Pinpoint the cell where the given text exists, returning its [X, Y] midpoint coordinate. 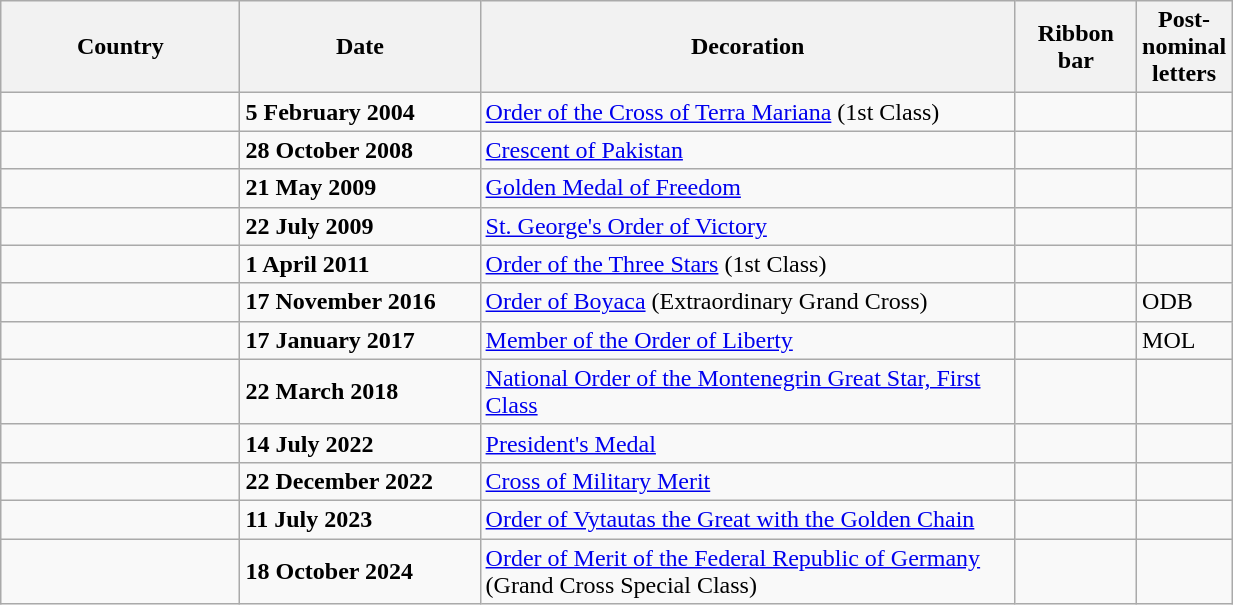
17 January 2017 [360, 340]
ODB [1184, 302]
Golden Medal of Freedom [748, 188]
Cross of Military Merit [748, 481]
Crescent of Pakistan [748, 150]
St. George's Order of Victory [748, 226]
Order of the Cross of Terra Mariana (1st Class) [748, 112]
Order of Boyaca (Extraordinary Grand Cross) [748, 302]
National Order of the Montenegrin Great Star, First Class [748, 392]
President's Medal [748, 443]
Member of the Order of Liberty [748, 340]
MOL [1184, 340]
11 July 2023 [360, 519]
Order of Merit of the Federal Republic of Germany (Grand Cross Special Class) [748, 570]
1 April 2011 [360, 264]
22 March 2018 [360, 392]
Date [360, 47]
18 October 2024 [360, 570]
Country [120, 47]
14 July 2022 [360, 443]
21 May 2009 [360, 188]
17 November 2016 [360, 302]
Post-nominal letters [1184, 47]
Order of Vytautas the Great with the Golden Chain [748, 519]
Decoration [748, 47]
28 October 2008 [360, 150]
22 July 2009 [360, 226]
Order of the Three Stars (1st Class) [748, 264]
22 December 2022 [360, 481]
5 February 2004 [360, 112]
Ribbon bar [1076, 47]
